Scan for the cell matching the given text and deliver its [x, y] coordinate at center. 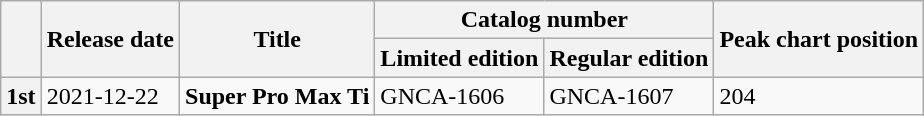
Super Pro Max Ti [278, 96]
GNCA-1606 [460, 96]
Limited edition [460, 58]
GNCA-1607 [629, 96]
1st [21, 96]
Release date [110, 39]
Title [278, 39]
Catalog number [544, 20]
2021-12-22 [110, 96]
204 [819, 96]
Peak chart position [819, 39]
Regular edition [629, 58]
